Provide the [X, Y] coordinate of the cell's center where the given text is located.  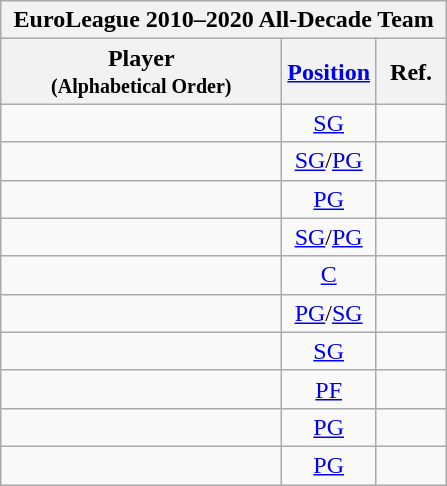
C [329, 275]
Position [329, 72]
Player (Alphabetical Order) [142, 72]
Ref. [412, 72]
PG/SG [329, 313]
EuroLeague 2010–2020 All-Decade Team [224, 20]
PF [329, 389]
